Search for the cell housing the specified text and yield its [X, Y] center coordinate. 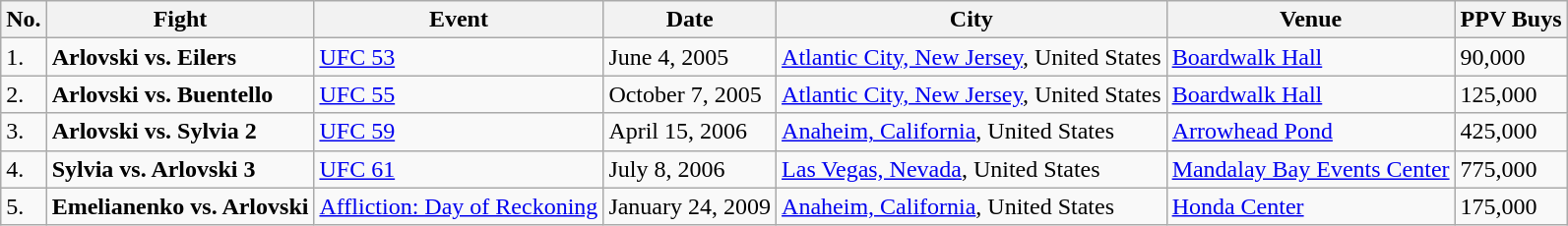
Mandalay Bay Events Center [1311, 169]
Arrowhead Pond [1311, 132]
June 4, 2005 [690, 57]
Venue [1311, 20]
1. [24, 57]
No. [24, 20]
Sylvia vs. Arlovski 3 [180, 169]
UFC 53 [459, 57]
2. [24, 94]
4. [24, 169]
5. [24, 206]
Arlovski vs. Sylvia 2 [180, 132]
July 8, 2006 [690, 169]
90,000 [1511, 57]
City [972, 20]
UFC 61 [459, 169]
PPV Buys [1511, 20]
UFC 59 [459, 132]
Event [459, 20]
UFC 55 [459, 94]
Arlovski vs. Buentello [180, 94]
April 15, 2006 [690, 132]
October 7, 2005 [690, 94]
425,000 [1511, 132]
Arlovski vs. Eilers [180, 57]
Affliction: Day of Reckoning [459, 206]
Honda Center [1311, 206]
January 24, 2009 [690, 206]
Emelianenko vs. Arlovski [180, 206]
Date [690, 20]
125,000 [1511, 94]
Fight [180, 20]
Las Vegas, Nevada, United States [972, 169]
175,000 [1511, 206]
775,000 [1511, 169]
3. [24, 132]
